Return the (X, Y) coordinate for the center point of the cell that contains the specified text.  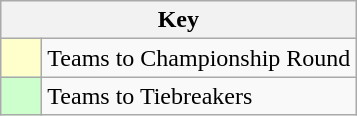
Teams to Tiebreakers (199, 96)
Key (178, 20)
Teams to Championship Round (199, 58)
